Return the (x, y) coordinate for the center point of the cell that contains the specified text.  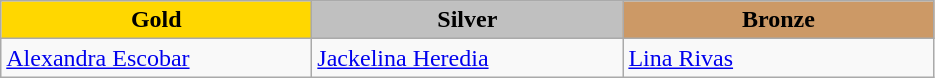
Gold (156, 20)
Jackelina Heredia (468, 58)
Alexandra Escobar (156, 58)
Lina Rivas (778, 58)
Silver (468, 20)
Bronze (778, 20)
